Identify which cell holds the provided text, then report its (X, Y) central coordinate. 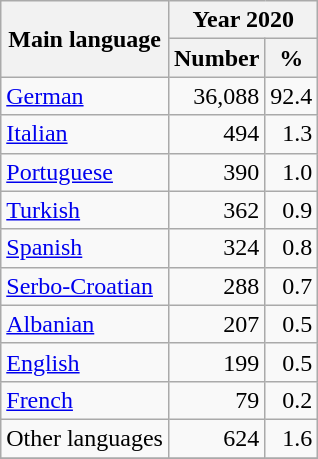
0.9 (292, 210)
1.6 (292, 438)
Spanish (85, 248)
288 (216, 286)
Serbo-Croatian (85, 286)
79 (216, 400)
Number (216, 58)
Year 2020 (242, 20)
92.4 (292, 96)
390 (216, 172)
Main language (85, 39)
English (85, 362)
Albanian (85, 324)
199 (216, 362)
1.3 (292, 134)
324 (216, 248)
362 (216, 210)
Portuguese (85, 172)
624 (216, 438)
1.0 (292, 172)
German (85, 96)
Italian (85, 134)
0.2 (292, 400)
207 (216, 324)
36,088 (216, 96)
0.7 (292, 286)
Other languages (85, 438)
0.8 (292, 248)
French (85, 400)
Turkish (85, 210)
494 (216, 134)
% (292, 58)
